Provide the [X, Y] coordinate of the cell's center where the given text is located.  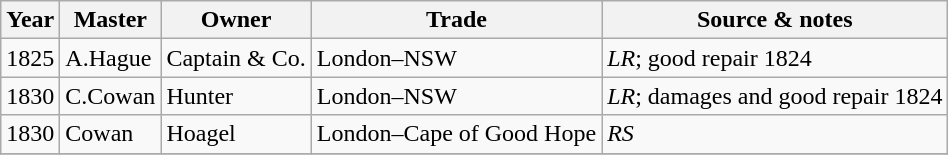
C.Cowan [110, 96]
Year [30, 20]
Owner [236, 20]
Trade [456, 20]
Hunter [236, 96]
A.Hague [110, 58]
Captain & Co. [236, 58]
LR; good repair 1824 [775, 58]
Source & notes [775, 20]
LR; damages and good repair 1824 [775, 96]
RS [775, 134]
Cowan [110, 134]
1825 [30, 58]
Hoagel [236, 134]
Master [110, 20]
London–Cape of Good Hope [456, 134]
